Identify which cell holds the provided text, then report its [X, Y] central coordinate. 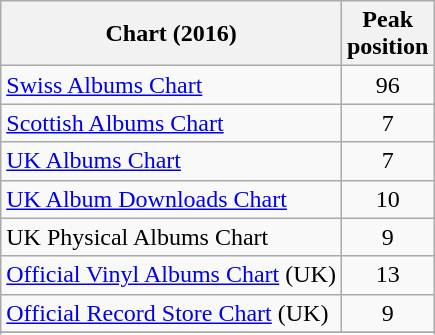
UK Physical Albums Chart [172, 237]
Peakposition [387, 34]
Official Vinyl Albums Chart (UK) [172, 275]
Official Record Store Chart (UK) [172, 313]
UK Albums Chart [172, 161]
96 [387, 85]
10 [387, 199]
Scottish Albums Chart [172, 123]
13 [387, 275]
Chart (2016) [172, 34]
Swiss Albums Chart [172, 85]
UK Album Downloads Chart [172, 199]
